Provide the [x, y] coordinate of the cell's center where the given text is located.  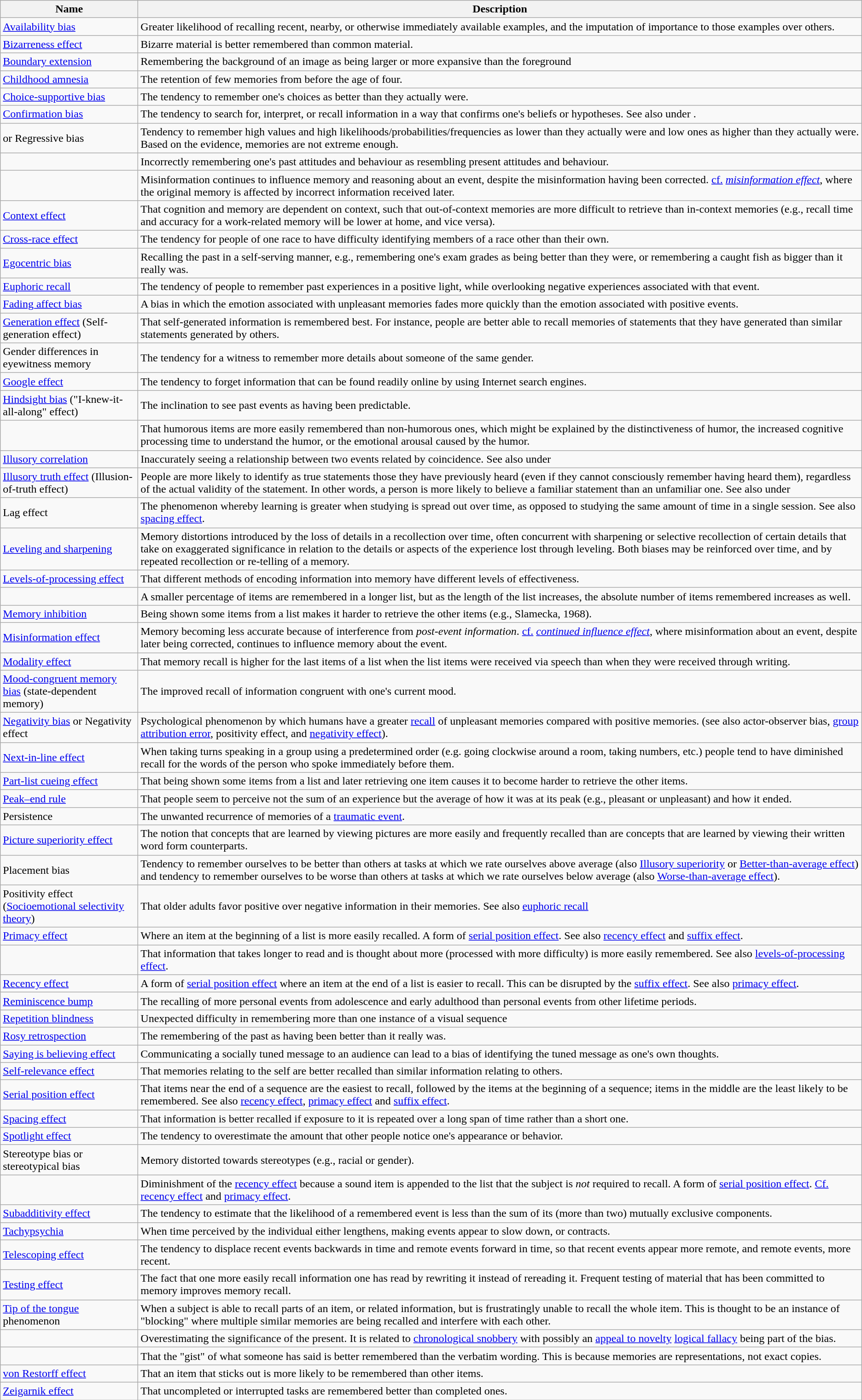
Fading affect bias [69, 304]
That being shown some items from a list and later retrieving one item causes it to become harder to retrieve the other items. [500, 781]
Inaccurately seeing a relationship between two events related by coincidence. See also under [500, 459]
Part-list cueing effect [69, 781]
Serial position effect [69, 1095]
Boundary extension [69, 62]
Illusory truth effect (Illusion-of-truth effect) [69, 482]
Remembering the background of an image as being larger or more expansive than the foreground [500, 62]
von Restorff effect [69, 1373]
The unwanted recurrence of memories of a traumatic event. [500, 816]
The remembering of the past as having been better than it really was. [500, 1036]
Recency effect [69, 983]
Modality effect [69, 662]
Egocentric bias [69, 262]
Spacing effect [69, 1119]
That people seem to perceive not the sum of an experience but the average of how it was at its peak (e.g., pleasant or unpleasant) and how it ended. [500, 799]
Google effect [69, 382]
A bias in which the emotion associated with unpleasant memories fades more quickly than the emotion associated with positive events. [500, 304]
Mood-congruent memory bias (state-dependent memory) [69, 691]
Levels-of-processing effect [69, 579]
Placement bias [69, 870]
Subadditivity effect [69, 1214]
Illusory correlation [69, 459]
Bizarreness effect [69, 44]
That memory recall is higher for the last items of a list when the list items were received via speech than when they were received through writing. [500, 662]
Reminiscence bump [69, 1001]
Persistence [69, 816]
Unexpected difficulty in remembering more than one instance of a visual sequence [500, 1018]
Next-in-line effect [69, 758]
The tendency for a witness to remember more details about someone of the same gender. [500, 358]
Name [69, 9]
Description [500, 9]
Gender differences in eyewitness memory [69, 358]
The inclination to see past events as having been predictable. [500, 405]
Childhood amnesia [69, 79]
The tendency to forget information that can be found readily online by using Internet search engines. [500, 382]
Stereotype bias or stereotypical bias [69, 1160]
Communicating a socially tuned message to an audience can lead to a bias of identifying the tuned message as one's own thoughts. [500, 1054]
Leveling and sharpening [69, 549]
The tendency to remember one's choices as better than they actually were. [500, 97]
Bizarre material is better remembered than common material. [500, 44]
Peak–end rule [69, 799]
Cross-race effect [69, 239]
Self-relevance effect [69, 1071]
Spotlight effect [69, 1136]
That older adults favor positive over negative information in their memories. See also euphoric recall [500, 906]
The improved recall of information congruent with one's current mood. [500, 691]
Generation effect (Self-generation effect) [69, 328]
That different methods of encoding information into memory have different levels of effectiveness. [500, 579]
Zeigarnik effect [69, 1391]
Primacy effect [69, 936]
Rosy retrospection [69, 1036]
The tendency of people to remember past experiences in a positive light, while overlooking negative experiences associated with that event. [500, 287]
Positivity effect (Socioemotional selectivity theory) [69, 906]
The tendency to search for, interpret, or recall information in a way that confirms one's beliefs or hypotheses. See also under . [500, 114]
Saying is believing effect [69, 1054]
Repetition blindness [69, 1018]
Testing effect [69, 1284]
Memory distorted towards stereotypes (e.g., racial or gender). [500, 1160]
Tachypsychia [69, 1231]
Being shown some items from a list makes it harder to retrieve the other items (e.g., Slamecka, 1968). [500, 614]
Hindsight bias ("I-knew-it-all-along" effect) [69, 405]
Where an item at the beginning of a list is more easily recalled. A form of serial position effect. See also recency effect and suffix effect. [500, 936]
That uncompleted or interrupted tasks are remembered better than completed ones. [500, 1391]
Choice-supportive bias [69, 97]
Tip of the tongue phenomenon [69, 1315]
That information is better recalled if exposure to it is repeated over a long span of time rather than a short one. [500, 1119]
Availability bias [69, 27]
That an item that sticks out is more likely to be remembered than other items. [500, 1373]
The tendency to estimate that the likelihood of a remembered event is less than the sum of its (more than two) mutually exclusive components. [500, 1214]
Misinformation effect [69, 637]
When time perceived by the individual either lengthens, making events appear to slow down, or contracts. [500, 1231]
The tendency to overestimate the amount that other people notice one's appearance or behavior. [500, 1136]
Euphoric recall [69, 287]
or Regressive bias [69, 138]
Lag effect [69, 513]
The recalling of more personal events from adolescence and early adulthood than personal events from other lifetime periods. [500, 1001]
The retention of few memories from before the age of four. [500, 79]
Telescoping effect [69, 1255]
Negativity bias or Negativity effect [69, 727]
Memory inhibition [69, 614]
The tendency for people of one race to have difficulty identifying members of a race other than their own. [500, 239]
Confirmation bias [69, 114]
Incorrectly remembering one's past attitudes and behaviour as resembling present attitudes and behaviour. [500, 162]
That memories relating to the self are better recalled than similar information relating to others. [500, 1071]
Context effect [69, 215]
Picture superiority effect [69, 840]
